From the cell containing the given text, extract its center point as [X, Y] coordinate. 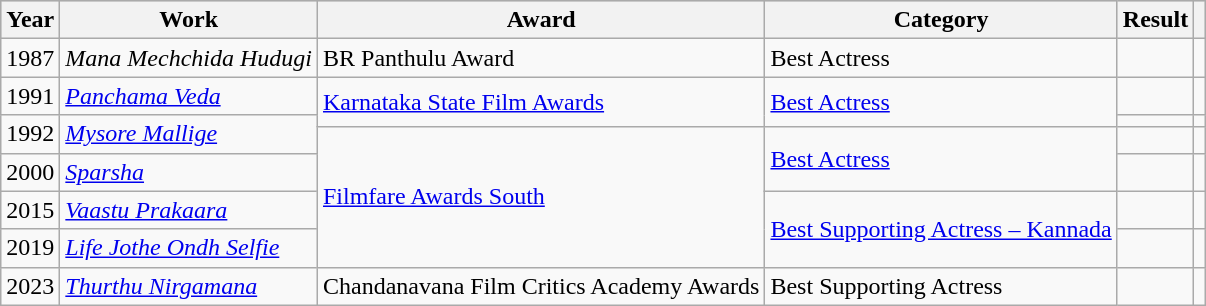
2023 [30, 286]
Panchama Veda [189, 96]
Award [540, 20]
1992 [30, 134]
Year [30, 20]
Chandanavana Film Critics Academy Awards [540, 286]
Category [941, 20]
Life Jothe Ondh Selfie [189, 248]
Filmfare Awards South [540, 196]
Sparsha [189, 172]
Work [189, 20]
1991 [30, 96]
Vaastu Prakaara [189, 210]
Mana Mechchida Hudugi [189, 58]
2015 [30, 210]
Karnataka State Film Awards [540, 102]
1987 [30, 58]
Thurthu Nirgamana [189, 286]
Best Supporting Actress [941, 286]
2019 [30, 248]
Result [1155, 20]
Best Supporting Actress – Kannada [941, 229]
BR Panthulu Award [540, 58]
Mysore Mallige [189, 134]
2000 [30, 172]
